Provide the (X, Y) coordinate of the cell's center where the given text is located.  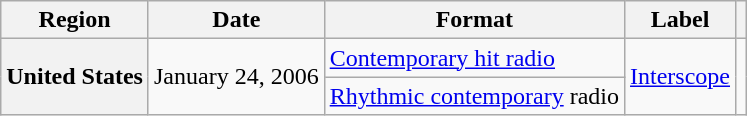
Label (680, 20)
United States (75, 77)
January 24, 2006 (236, 77)
Rhythmic contemporary radio (474, 96)
Date (236, 20)
Format (474, 20)
Region (75, 20)
Interscope (680, 77)
Contemporary hit radio (474, 58)
